Locate the cell with the specified text and output its [x, y] center coordinate. 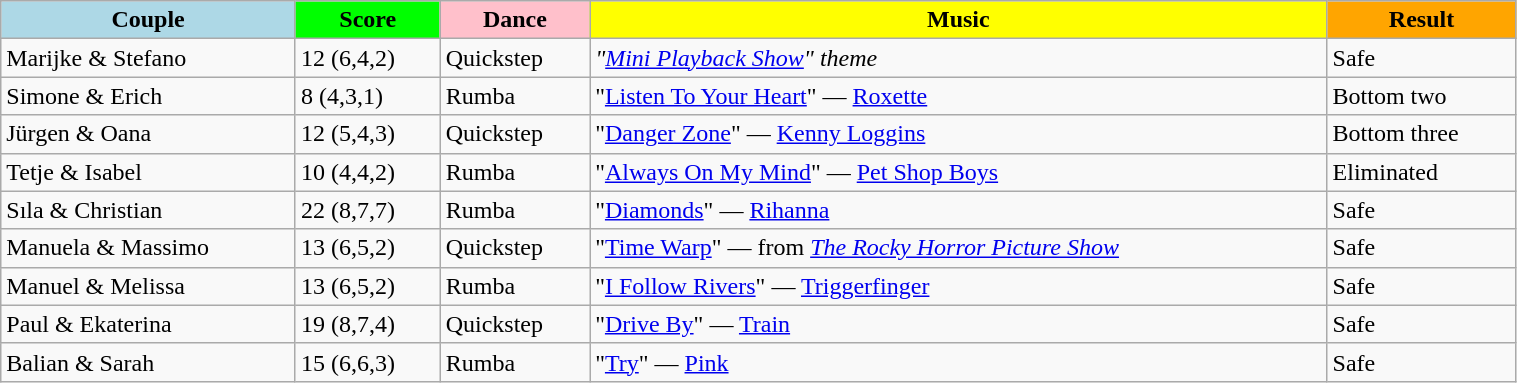
Balian & Sarah [148, 362]
Bottom three [1422, 134]
Music [958, 20]
"Mini Playback Show" theme [958, 58]
12 (6,4,2) [368, 58]
"I Follow Rivers" — Triggerfinger [958, 286]
"Danger Zone" — Kenny Loggins [958, 134]
10 (4,4,2) [368, 172]
"Listen To Your Heart" — Roxette [958, 96]
"Try" — Pink [958, 362]
Couple [148, 20]
Manuel & Melissa [148, 286]
15 (6,6,3) [368, 362]
Marijke & Stefano [148, 58]
Eliminated [1422, 172]
Simone & Erich [148, 96]
12 (5,4,3) [368, 134]
Tetje & Isabel [148, 172]
Score [368, 20]
19 (8,7,4) [368, 324]
"Always On My Mind" — Pet Shop Boys [958, 172]
Dance [514, 20]
8 (4,3,1) [368, 96]
Manuela & Massimo [148, 248]
Paul & Ekaterina [148, 324]
Bottom two [1422, 96]
"Drive By" — Train [958, 324]
"Diamonds" — Rihanna [958, 210]
Sıla & Christian [148, 210]
22 (8,7,7) [368, 210]
Jürgen & Oana [148, 134]
Result [1422, 20]
"Time Warp" — from The Rocky Horror Picture Show [958, 248]
